Search for the cell housing the specified text and yield its (X, Y) center coordinate. 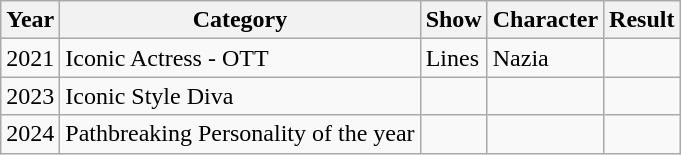
Year (30, 20)
Category (240, 20)
Pathbreaking Personality of the year (240, 134)
Iconic Actress - OTT (240, 58)
Character (545, 20)
2023 (30, 96)
Lines (454, 58)
Nazia (545, 58)
Result (642, 20)
2021 (30, 58)
2024 (30, 134)
Iconic Style Diva (240, 96)
Show (454, 20)
